For the text-containing cell, return its midpoint in [x, y] coordinate format. 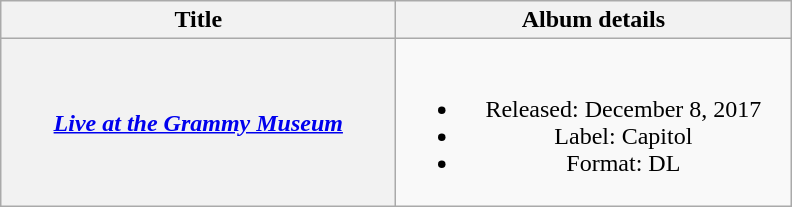
Album details [594, 20]
Live at the Grammy Museum [198, 122]
Released: December 8, 2017Label: CapitolFormat: DL [594, 122]
Title [198, 20]
